Capture the cell that displays the provided text and extract its [X, Y] central coordinate. 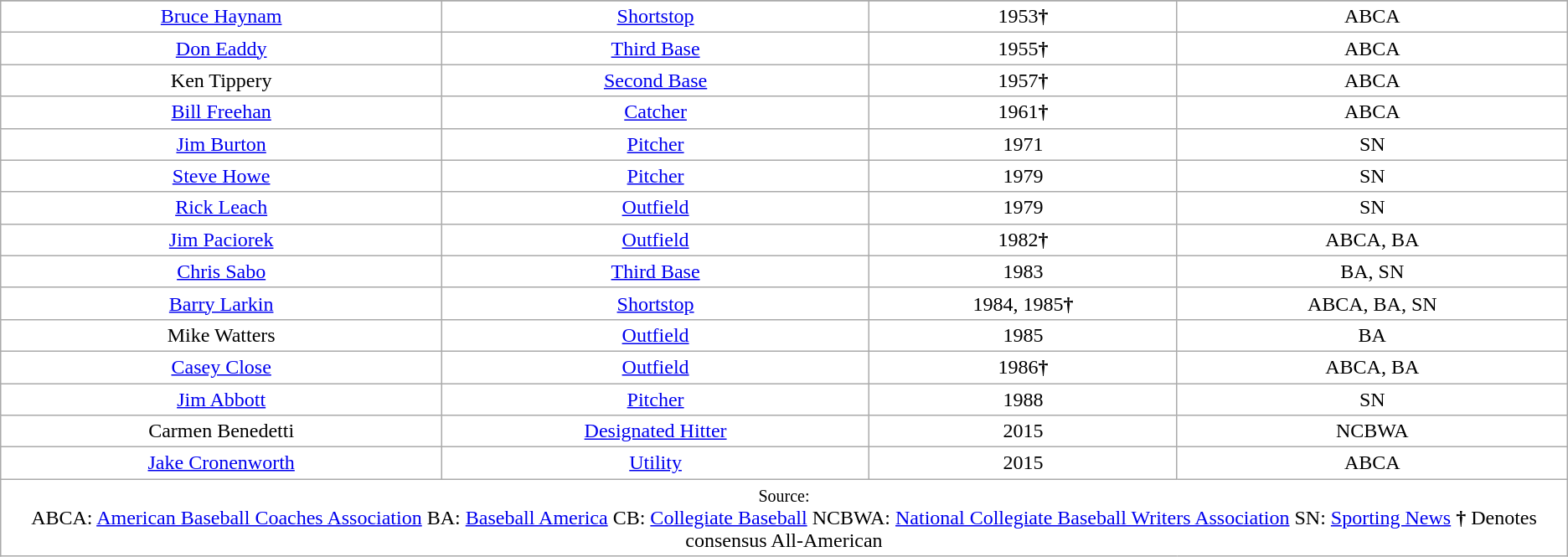
Chris Sabo [221, 271]
1955† [1024, 49]
Ken Tippery [221, 80]
Utility [656, 463]
1961† [1024, 112]
NCBWA [1372, 431]
1957† [1024, 80]
ABCA, BA, SN [1372, 303]
1988 [1024, 400]
Second Base [656, 80]
Mike Watters [221, 335]
Rick Leach [221, 208]
Steve Howe [221, 176]
BA [1372, 335]
Barry Larkin [221, 303]
Jim Paciorek [221, 240]
1953† [1024, 17]
Designated Hitter [656, 431]
1984, 1985† [1024, 303]
Casey Close [221, 367]
1985 [1024, 335]
BA, SN [1372, 271]
Jim Burton [221, 144]
Carmen Benedetti [221, 431]
1982† [1024, 240]
Jim Abbott [221, 400]
Jake Cronenworth [221, 463]
1983 [1024, 271]
1986† [1024, 367]
Don Eaddy [221, 49]
1971 [1024, 144]
Catcher [656, 112]
Bruce Haynam [221, 17]
Bill Freehan [221, 112]
